Extract the (X, Y) coordinate from the center of the cell holding the provided text.  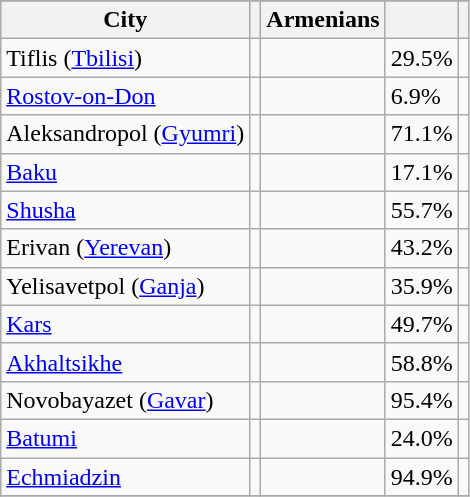
Erivan (Yerevan) (126, 248)
Akhaltsikhe (126, 362)
City (126, 20)
Batumi (126, 438)
35.9% (422, 286)
Yelisavetpol (Ganja) (126, 286)
17.1% (422, 172)
29.5% (422, 58)
94.9% (422, 477)
95.4% (422, 400)
Shusha (126, 210)
43.2% (422, 248)
6.9% (422, 96)
Armenians (323, 20)
Rostov-on-Don (126, 96)
Tiflis (Tbilisi) (126, 58)
49.7% (422, 324)
24.0% (422, 438)
55.7% (422, 210)
Echmiadzin (126, 477)
71.1% (422, 134)
58.8% (422, 362)
Aleksandropol (Gyumri) (126, 134)
Baku (126, 172)
Novobayazet (Gavar) (126, 400)
Kars (126, 324)
